Provide the [X, Y] coordinate of the cell's center where the given text is located.  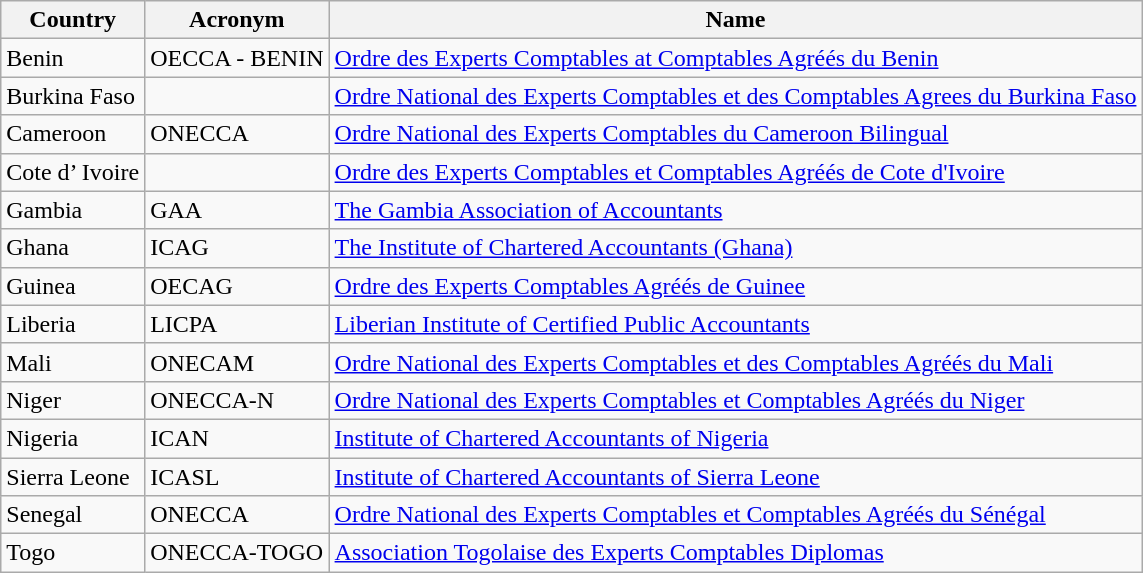
Sierra Leone [73, 477]
Niger [73, 400]
Country [73, 20]
Ordre des Experts Comptables at Comptables Agréés du Benin [736, 58]
Gambia [73, 210]
Ordre National des Experts Comptables et des Comptables Agréés du Mali [736, 362]
ICAG [237, 248]
ICASL [237, 477]
Liberia [73, 324]
Institute of Chartered Accountants of Nigeria [736, 438]
Cameroon [73, 134]
Togo [73, 553]
Cote d’ Ivoire [73, 172]
The Gambia Association of Accountants [736, 210]
ONECAM [237, 362]
Senegal [73, 515]
ICAN [237, 438]
Ordre National des Experts Comptables du Cameroon Bilingual [736, 134]
OECCA - BENIN [237, 58]
Liberian Institute of Certified Public Accountants [736, 324]
Ordre National des Experts Comptables et des Comptables Agrees du Burkina Faso [736, 96]
Guinea [73, 286]
Institute of Chartered Accountants of Sierra Leone [736, 477]
Burkina Faso [73, 96]
ONECCA-N [237, 400]
Name [736, 20]
ONECCA-TOGO [237, 553]
Ordre National des Experts Comptables et Comptables Agréés du Niger [736, 400]
GAA [237, 210]
OECAG [237, 286]
Mali [73, 362]
Ordre des Experts Comptables et Comptables Agréés de Cote d'Ivoire [736, 172]
Ghana [73, 248]
LICPA [237, 324]
The Institute of Chartered Accountants (Ghana) [736, 248]
Ordre National des Experts Comptables et Comptables Agréés du Sénégal [736, 515]
Nigeria [73, 438]
Ordre des Experts Comptables Agréés de Guinee [736, 286]
Benin [73, 58]
Acronym [237, 20]
Association Togolaise des Experts Comptables Diplomas [736, 553]
